Return the (x, y) coordinate for the center point of the cell that contains the specified text.  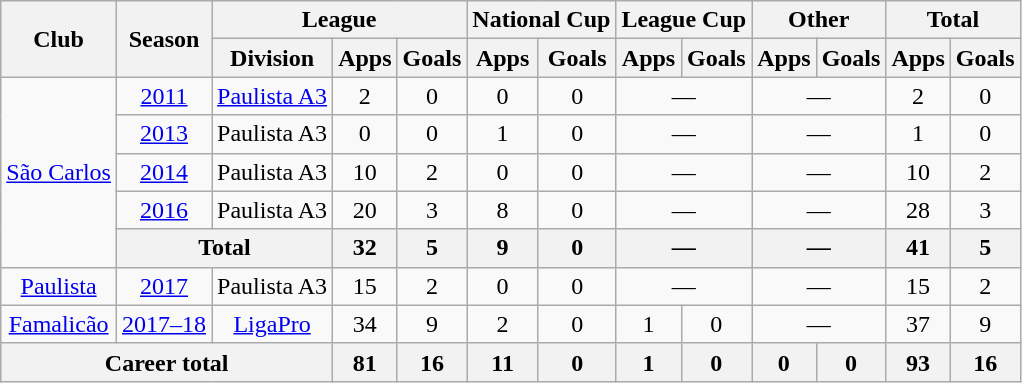
Season (164, 39)
National Cup (542, 20)
11 (503, 362)
2011 (164, 96)
32 (365, 248)
São Carlos (59, 172)
2014 (164, 172)
Famalicão (59, 324)
2013 (164, 134)
League (340, 20)
2017–18 (164, 324)
8 (503, 210)
20 (365, 210)
41 (918, 248)
Club (59, 39)
LigaPro (272, 324)
2016 (164, 210)
League Cup (684, 20)
Career total (167, 362)
93 (918, 362)
81 (365, 362)
28 (918, 210)
2017 (164, 286)
Division (272, 58)
Other (819, 20)
Paulista (59, 286)
37 (918, 324)
34 (365, 324)
